Provide the [X, Y] coordinate of the cell's center where the given text is located.  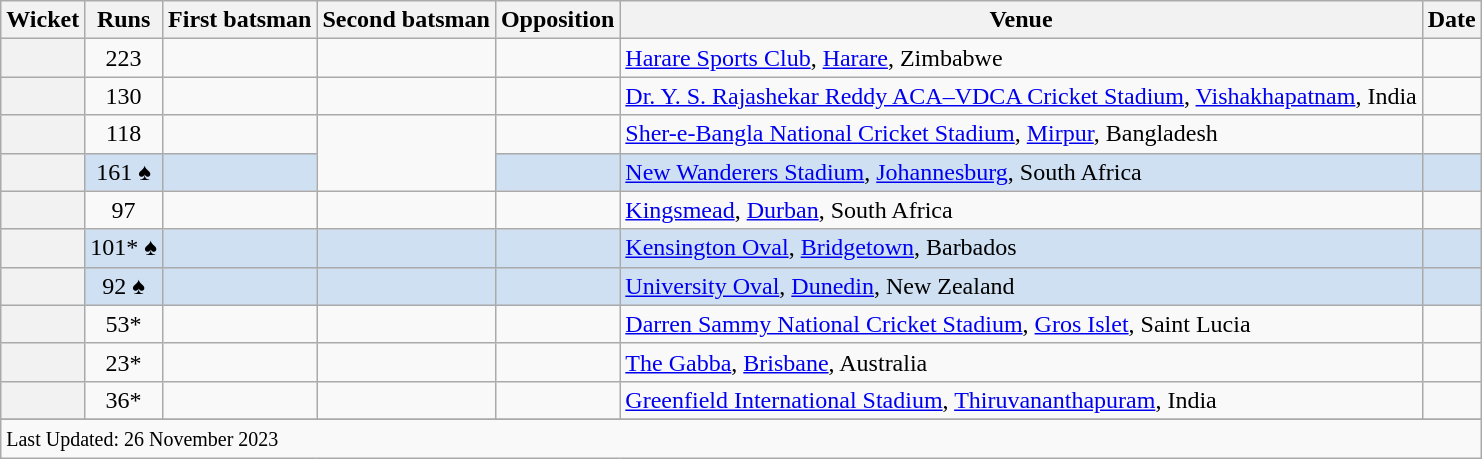
Venue [1021, 20]
223 [124, 58]
University Oval, Dunedin, New Zealand [1021, 286]
53* [124, 324]
First batsman [240, 20]
Sher-e-Bangla National Cricket Stadium, Mirpur, Bangladesh [1021, 134]
101* ♠ [124, 248]
Kingsmead, Durban, South Africa [1021, 210]
130 [124, 96]
Second batsman [406, 20]
Opposition [557, 20]
36* [124, 400]
97 [124, 210]
The Gabba, Brisbane, Australia [1021, 362]
Wicket [43, 20]
161 ♠ [124, 172]
Date [1452, 20]
92 ♠ [124, 286]
23* [124, 362]
Runs [124, 20]
118 [124, 134]
Dr. Y. S. Rajashekar Reddy ACA–VDCA Cricket Stadium, Vishakhapatnam, India [1021, 96]
Darren Sammy National Cricket Stadium, Gros Islet, Saint Lucia [1021, 324]
Kensington Oval, Bridgetown, Barbados [1021, 248]
Harare Sports Club, Harare, Zimbabwe [1021, 58]
Last Updated: 26 November 2023 [742, 438]
New Wanderers Stadium, Johannesburg, South Africa [1021, 172]
Greenfield International Stadium, Thiruvananthapuram, India [1021, 400]
